Search for the cell housing the specified text and yield its [x, y] center coordinate. 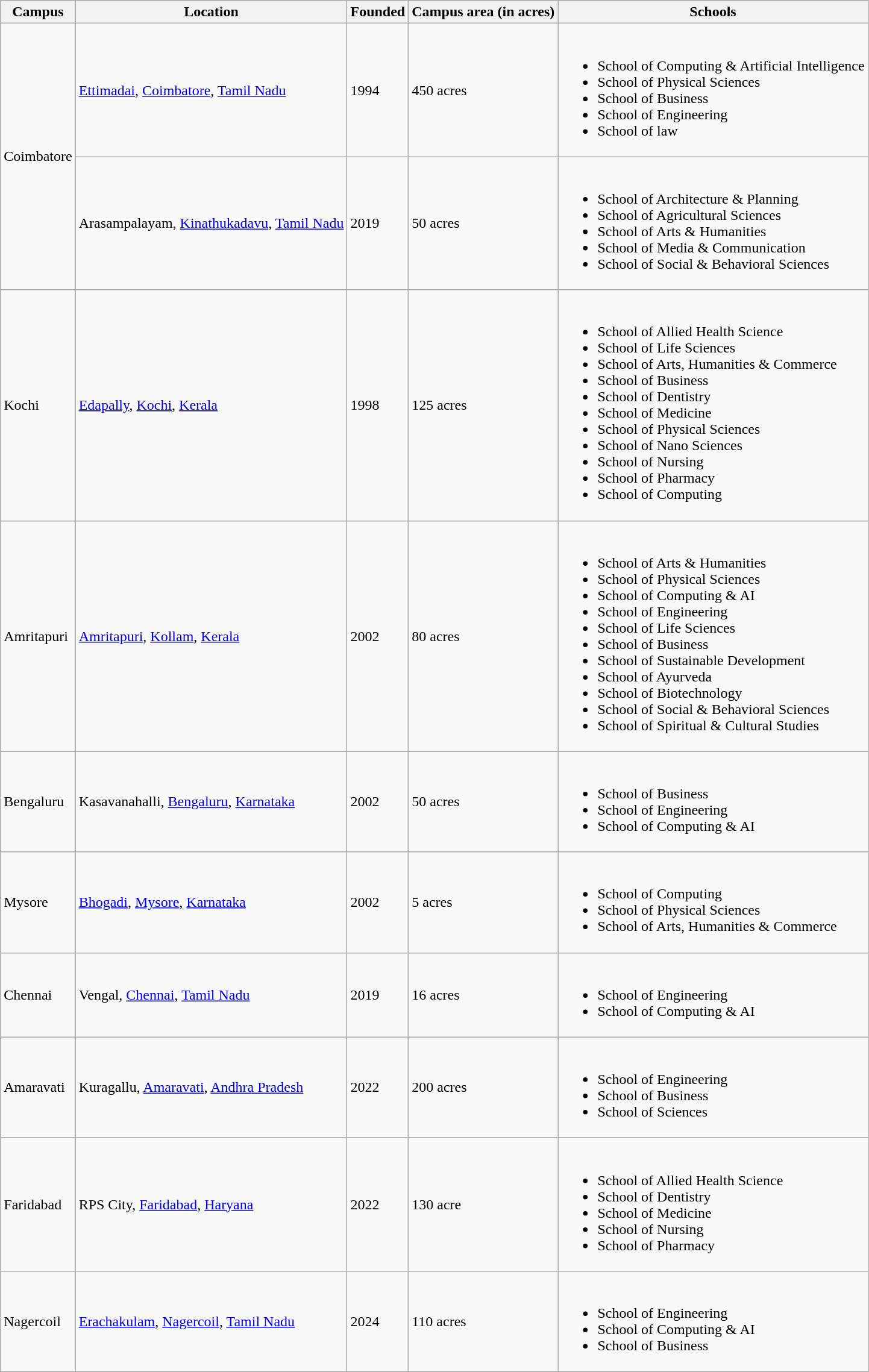
1994 [378, 90]
School of EngineeringSchool of Computing & AISchool of Business [713, 1321]
Bhogadi, Mysore, Karnataka [211, 903]
Amritapuri, Kollam, Kerala [211, 636]
Amritapuri [38, 636]
Founded [378, 12]
450 acres [483, 90]
1998 [378, 405]
2024 [378, 1321]
5 acres [483, 903]
Edapally, Kochi, Kerala [211, 405]
Nagercoil [38, 1321]
Schools [713, 12]
Chennai [38, 995]
School of EngineeringSchool of Computing & AI [713, 995]
Vengal, Chennai, Tamil Nadu [211, 995]
130 acre [483, 1204]
School of ComputingSchool of Physical SciencesSchool of Arts, Humanities & Commerce [713, 903]
110 acres [483, 1321]
School of BusinessSchool of EngineeringSchool of Computing & AI [713, 801]
200 acres [483, 1087]
Faridabad [38, 1204]
Amaravati [38, 1087]
125 acres [483, 405]
Mysore [38, 903]
80 acres [483, 636]
School of EngineeringSchool of BusinessSchool of Sciences [713, 1087]
Kochi [38, 405]
Ettimadai, Coimbatore, Tamil Nadu [211, 90]
RPS City, Faridabad, Haryana [211, 1204]
Arasampalayam, Kinathukadavu, Tamil Nadu [211, 223]
Kasavanahalli, Bengaluru, Karnataka [211, 801]
School of Computing & Artificial IntelligenceSchool of Physical SciencesSchool of BusinessSchool of EngineeringSchool of law [713, 90]
Location [211, 12]
Bengaluru [38, 801]
Erachakulam, Nagercoil, Tamil Nadu [211, 1321]
16 acres [483, 995]
Coimbatore [38, 157]
Campus [38, 12]
School of Allied Health ScienceSchool of DentistrySchool of MedicineSchool of NursingSchool of Pharmacy [713, 1204]
Kuragallu, Amaravati, Andhra Pradesh [211, 1087]
Campus area (in acres) [483, 12]
